Find where the given text appears and provide that cell's center as [x, y] coordinate. 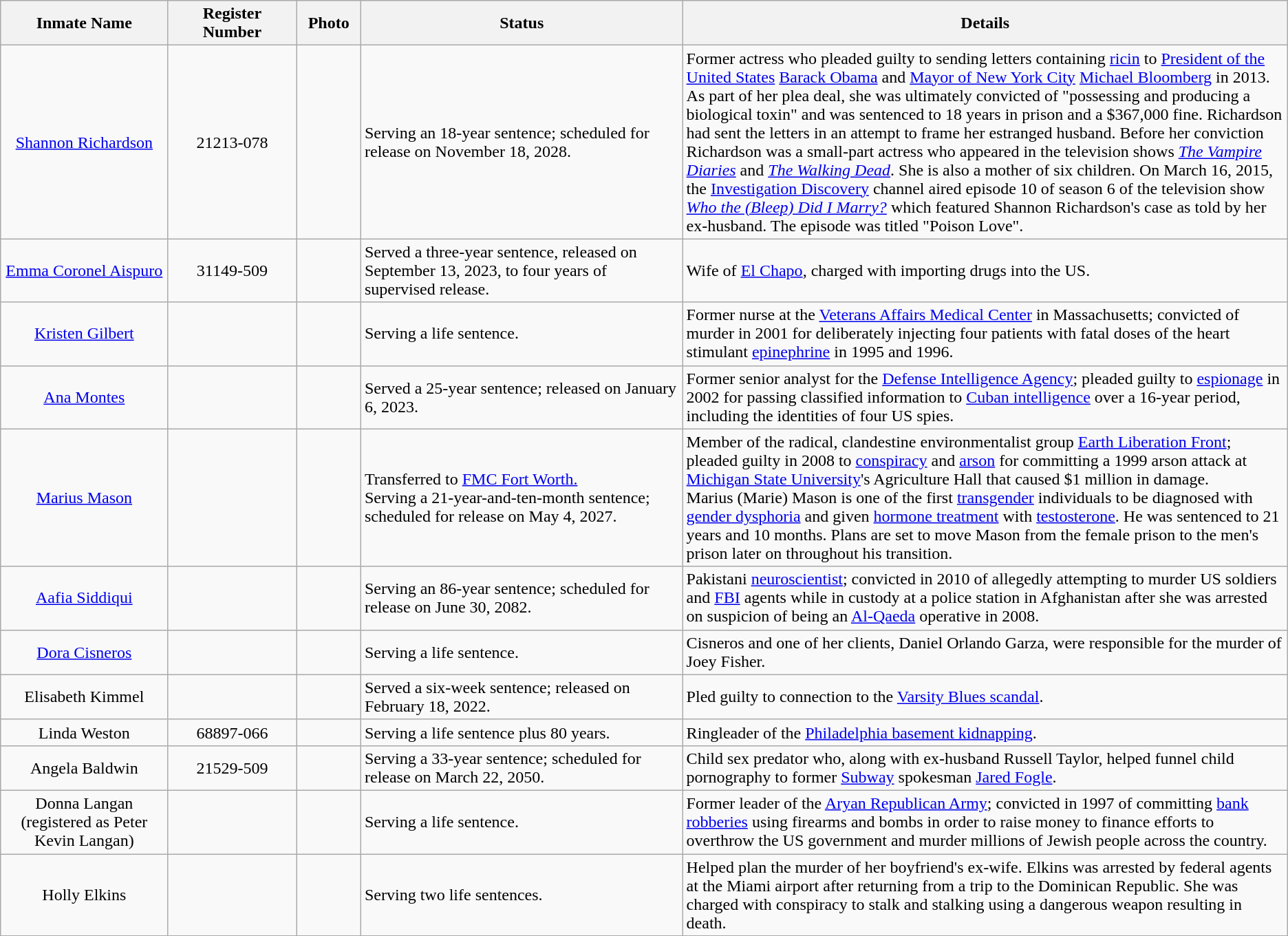
Ana Montes [84, 397]
Photo [329, 23]
Inmate Name [84, 23]
Serving an 86-year sentence; scheduled for release on June 30, 2082. [522, 598]
Served a 25-year sentence; released on January 6, 2023. [522, 397]
Cisneros and one of her clients, Daniel Orlando Garza, were responsible for the murder of Joey Fisher. [985, 652]
Emma Coronel Aispuro [84, 270]
Linda Weston [84, 732]
68897-066 [233, 732]
Ringleader of the Philadelphia basement kidnapping. [985, 732]
Register Number [233, 23]
Serving an 18-year sentence; scheduled for release on November 18, 2028. [522, 142]
Serving two life sentences. [522, 895]
Wife of El Chapo, charged with importing drugs into the US. [985, 270]
Donna Langan (registered as Peter Kevin Langan) [84, 822]
Holly Elkins [84, 895]
Angela Baldwin [84, 768]
Served a three-year sentence, released on September 13, 2023, to four years of supervised release. [522, 270]
21213-078 [233, 142]
Dora Cisneros [84, 652]
Pled guilty to connection to the Varsity Blues scandal. [985, 696]
Details [985, 23]
Marius Mason [84, 498]
Child sex predator who, along with ex-husband Russell Taylor, helped funnel child pornography to former Subway spokesman Jared Fogle. [985, 768]
Aafia Siddiqui [84, 598]
Transferred to FMC Fort Worth.Serving a 21-year-and-ten-month sentence; scheduled for release on May 4, 2027. [522, 498]
21529-509 [233, 768]
Shannon Richardson [84, 142]
Kristen Gilbert [84, 334]
Served a six-week sentence; released on February 18, 2022. [522, 696]
31149-509 [233, 270]
Elisabeth Kimmel [84, 696]
Serving a life sentence plus 80 years. [522, 732]
Serving a 33-year sentence; scheduled for release on March 22, 2050. [522, 768]
Status [522, 23]
